Output the [X, Y] coordinate of the center of the cell containing the given text.  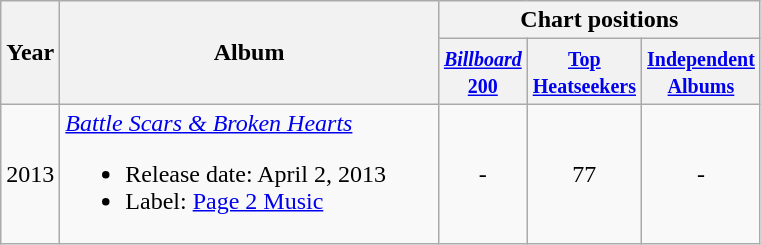
Chart positions [599, 20]
Billboard 200 [482, 72]
2013 [30, 174]
Top Heatseekers [584, 72]
Battle Scars & Broken HeartsRelease date: April 2, 2013Label: Page 2 Music [250, 174]
Album [250, 52]
Year [30, 52]
77 [584, 174]
Independent Albums [702, 72]
